Search for the cell housing the specified text and yield its [X, Y] center coordinate. 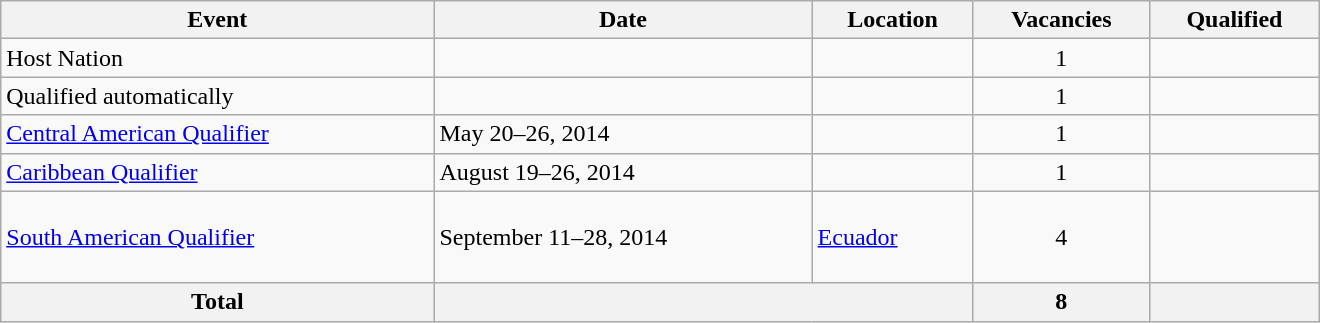
Ecuador [892, 237]
Host Nation [218, 58]
August 19–26, 2014 [623, 172]
Event [218, 20]
Central American Qualifier [218, 134]
Total [218, 302]
Qualified automatically [218, 96]
Location [892, 20]
May 20–26, 2014 [623, 134]
8 [1062, 302]
Qualified [1235, 20]
Caribbean Qualifier [218, 172]
September 11–28, 2014 [623, 237]
Date [623, 20]
4 [1062, 237]
South American Qualifier [218, 237]
Vacancies [1062, 20]
